Search for the cell housing the specified text and yield its (X, Y) center coordinate. 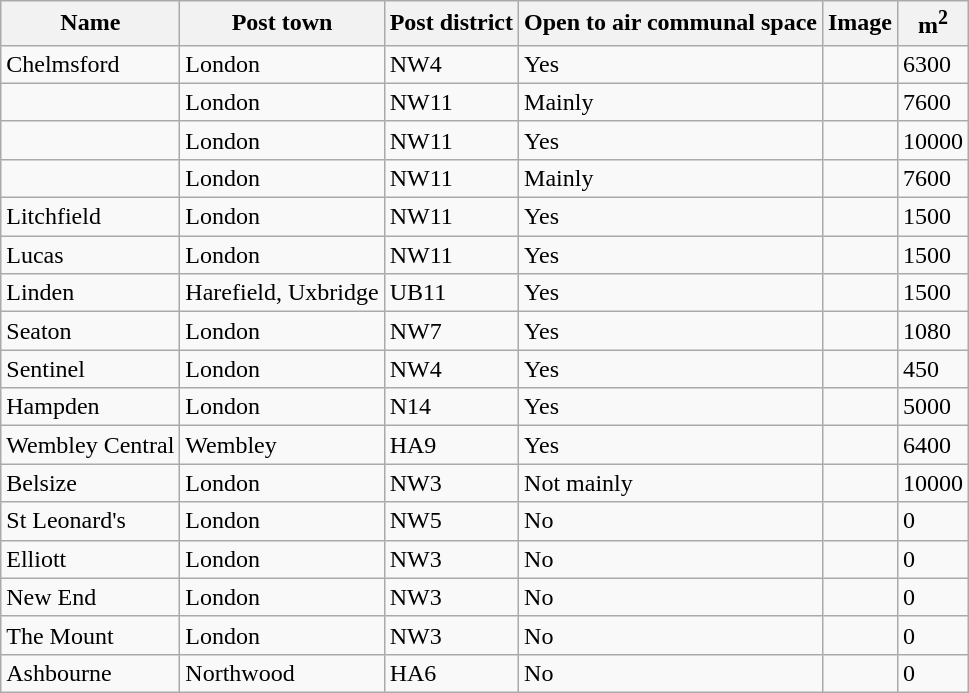
NW7 (451, 331)
HA9 (451, 445)
Elliott (90, 559)
Linden (90, 293)
UB11 (451, 293)
Harefield, Uxbridge (282, 293)
Not mainly (671, 483)
Open to air communal space (671, 24)
Post town (282, 24)
5000 (934, 407)
St Leonard's (90, 521)
Belsize (90, 483)
New End (90, 597)
Wembley Central (90, 445)
HA6 (451, 673)
Image (860, 24)
Wembley (282, 445)
Ashbourne (90, 673)
6300 (934, 64)
Sentinel (90, 369)
6400 (934, 445)
Litchfield (90, 217)
Northwood (282, 673)
N14 (451, 407)
1080 (934, 331)
Seaton (90, 331)
m2 (934, 24)
Name (90, 24)
Post district (451, 24)
NW5 (451, 521)
Lucas (90, 255)
450 (934, 369)
Hampden (90, 407)
The Mount (90, 635)
Chelmsford (90, 64)
